Search for the cell housing the specified text and yield its [x, y] center coordinate. 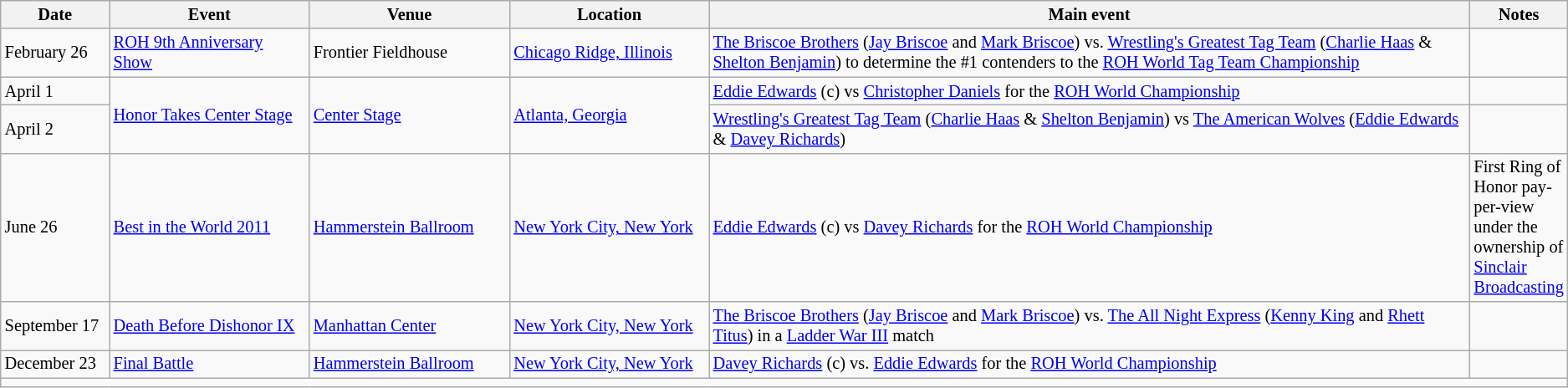
April 2 [55, 129]
Davey Richards (c) vs. Eddie Edwards for the ROH World Championship [1090, 364]
February 26 [55, 53]
Chicago Ridge, Illinois [609, 53]
The Briscoe Brothers (Jay Briscoe and Mark Briscoe) vs. The All Night Express (Kenny King and Rhett Titus) in a Ladder War III match [1090, 326]
Death Before Dishonor IX [209, 326]
Wrestling's Greatest Tag Team (Charlie Haas & Shelton Benjamin) vs The American Wolves (Eddie Edwards & Davey Richards) [1090, 129]
First Ring of Honor pay-per-view under the ownership of Sinclair Broadcasting [1519, 227]
Frontier Fieldhouse [410, 53]
Venue [410, 14]
Location [609, 14]
Eddie Edwards (c) vs Christopher Daniels for the ROH World Championship [1090, 91]
Eddie Edwards (c) vs Davey Richards for the ROH World Championship [1090, 227]
September 17 [55, 326]
Final Battle [209, 364]
Atlanta, Georgia [609, 115]
April 1 [55, 91]
Center Stage [410, 115]
Notes [1519, 14]
June 26 [55, 227]
December 23 [55, 364]
Main event [1090, 14]
Date [55, 14]
Honor Takes Center Stage [209, 115]
Manhattan Center [410, 326]
Best in the World 2011 [209, 227]
Event [209, 14]
ROH 9th Anniversary Show [209, 53]
